For the text-containing cell, return its midpoint in (x, y) coordinate format. 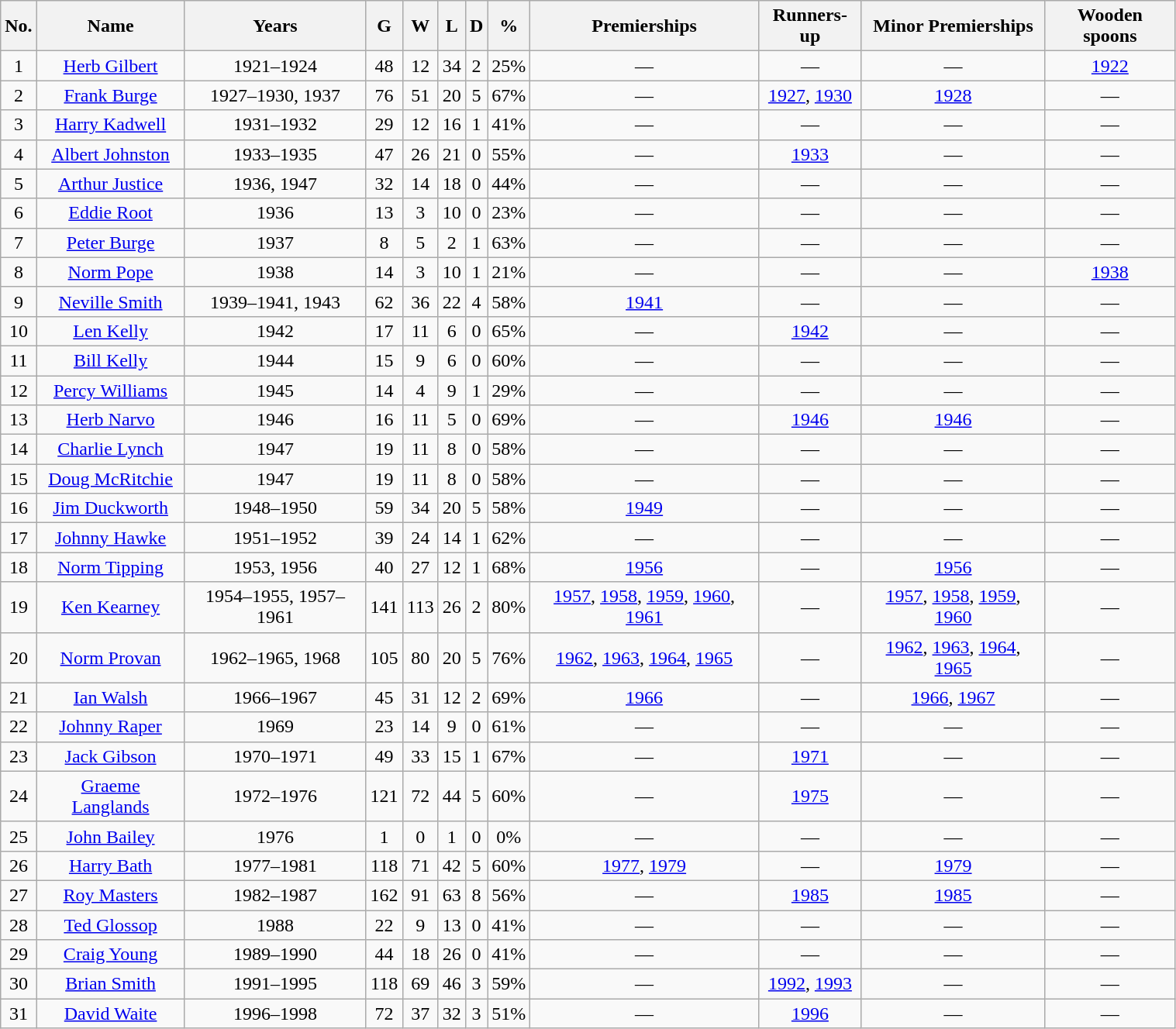
40 (385, 567)
56% (509, 895)
W (420, 26)
D (476, 26)
162 (385, 895)
1936 (275, 213)
1957, 1958, 1959, 1960, 1961 (645, 607)
1962–1965, 1968 (275, 657)
62 (385, 301)
1991–1995 (275, 984)
1982–1987 (275, 895)
Name (110, 26)
65% (509, 331)
44% (509, 184)
45 (385, 697)
51 (420, 95)
33 (420, 756)
1921–1924 (275, 66)
1954–1955, 1957–1961 (275, 607)
71 (420, 866)
Years (275, 26)
55% (509, 154)
Eddie Root (110, 213)
1922 (1110, 66)
1971 (809, 756)
105 (385, 657)
0% (509, 836)
Arthur Justice (110, 184)
1989–1990 (275, 955)
42 (451, 866)
Wooden spoons (1110, 26)
28 (19, 924)
Graeme Langlands (110, 797)
1948–1950 (275, 508)
1977–1981 (275, 866)
1957, 1958, 1959, 1960 (953, 607)
Premierships (645, 26)
61% (509, 727)
Craig Young (110, 955)
80% (509, 607)
47 (385, 154)
29% (509, 390)
37 (420, 1014)
1927, 1930 (809, 95)
Minor Premierships (953, 26)
G (385, 26)
1945 (275, 390)
80 (420, 657)
1936, 1947 (275, 184)
30 (19, 984)
Ted Glossop (110, 924)
21% (509, 272)
L (451, 26)
1949 (645, 508)
91 (420, 895)
68% (509, 567)
49 (385, 756)
1996–1998 (275, 1014)
Brian Smith (110, 984)
1966 (645, 697)
113 (420, 607)
23% (509, 213)
Neville Smith (110, 301)
1928 (953, 95)
Norm Tipping (110, 567)
John Bailey (110, 836)
Harry Kadwell (110, 125)
1976 (275, 836)
1979 (953, 866)
1933 (809, 154)
63% (509, 243)
1988 (275, 924)
1975 (809, 797)
1977, 1979 (645, 866)
Charlie Lynch (110, 449)
Ian Walsh (110, 697)
7 (19, 243)
1969 (275, 727)
59 (385, 508)
1933–1935 (275, 154)
59% (509, 984)
1937 (275, 243)
141 (385, 607)
69 (420, 984)
63 (451, 895)
Harry Bath (110, 866)
1941 (645, 301)
1992, 1993 (809, 984)
48 (385, 66)
Johnny Raper (110, 727)
25% (509, 66)
1939–1941, 1943 (275, 301)
Jim Duckworth (110, 508)
% (509, 26)
Bill Kelly (110, 360)
1927–1930, 1937 (275, 95)
Peter Burge (110, 243)
David Waite (110, 1014)
1966, 1967 (953, 697)
1951–1952 (275, 538)
1966–1967 (275, 697)
39 (385, 538)
Johnny Hawke (110, 538)
Doug McRitchie (110, 479)
Percy Williams (110, 390)
Norm Pope (110, 272)
62% (509, 538)
121 (385, 797)
1972–1976 (275, 797)
Roy Masters (110, 895)
76 (385, 95)
Frank Burge (110, 95)
Albert Johnston (110, 154)
36 (420, 301)
Ken Kearney (110, 607)
Len Kelly (110, 331)
No. (19, 26)
1944 (275, 360)
46 (451, 984)
Norm Provan (110, 657)
1953, 1956 (275, 567)
Herb Gilbert (110, 66)
Herb Narvo (110, 420)
25 (19, 836)
1970–1971 (275, 756)
51% (509, 1014)
76% (509, 657)
1996 (809, 1014)
1931–1932 (275, 125)
Jack Gibson (110, 756)
Runners-up (809, 26)
